Output the (X, Y) coordinate of the center of the cell containing the given text.  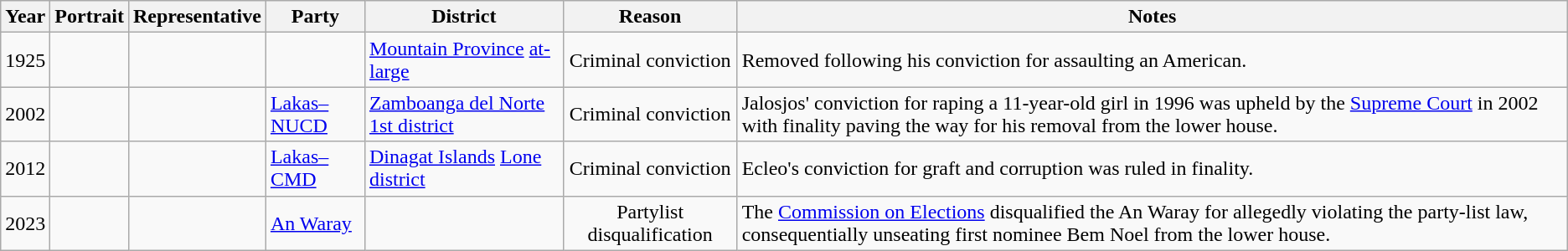
Year (25, 17)
2023 (25, 223)
Zamboanga del Norte 1st district (464, 114)
Dinagat Islands Lone district (464, 169)
Partylist disqualification (650, 223)
Portrait (90, 17)
1925 (25, 60)
2002 (25, 114)
District (464, 17)
An Waray (315, 223)
Lakas–CMD (315, 169)
Removed following his conviction for assaulting an American. (1153, 60)
Lakas–NUCD (315, 114)
Notes (1153, 17)
Ecleo's conviction for graft and corruption was ruled in finality. (1153, 169)
Representative (197, 17)
2012 (25, 169)
Reason (650, 17)
Mountain Province at-large (464, 60)
Party (315, 17)
